Pinpoint the cell where the given text exists, returning its [X, Y] midpoint coordinate. 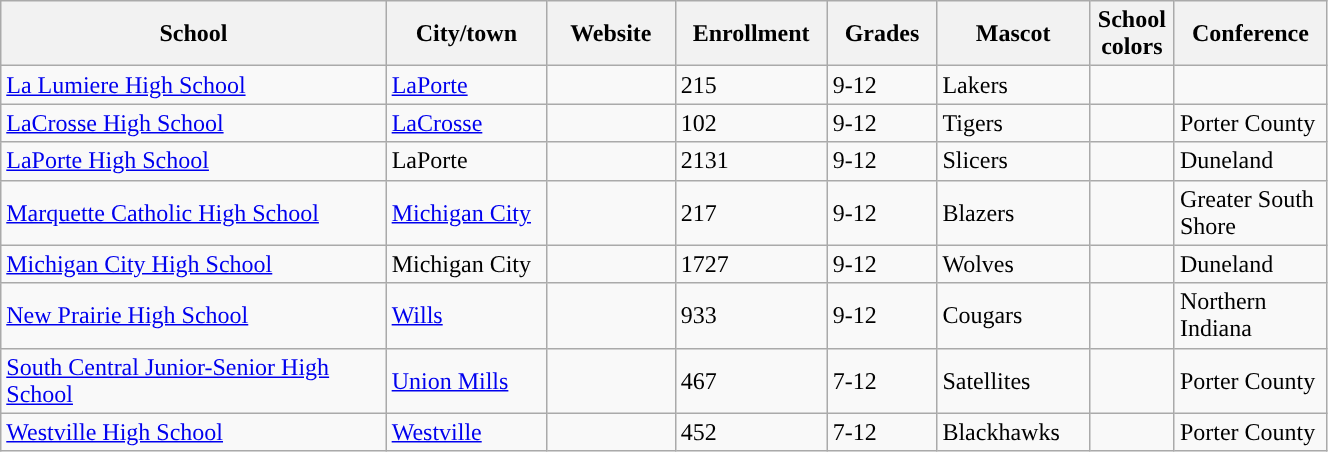
Lakers [1013, 85]
Michigan City High School [194, 264]
School colors [1132, 34]
Conference [1250, 34]
Westville [466, 432]
933 [751, 316]
Greater South Shore [1250, 212]
Blazers [1013, 212]
New Prairie High School [194, 316]
LaCrosse High School [194, 123]
217 [751, 212]
Enrollment [751, 34]
City/town [466, 34]
Westville High School [194, 432]
215 [751, 85]
2131 [751, 161]
Wolves [1013, 264]
Northern Indiana [1250, 316]
Website [611, 34]
Union Mills [466, 380]
467 [751, 380]
School [194, 34]
Wills [466, 316]
Marquette Catholic High School [194, 212]
Mascot [1013, 34]
Tigers [1013, 123]
LaPorte High School [194, 161]
102 [751, 123]
La Lumiere High School [194, 85]
Blackhawks [1013, 432]
1727 [751, 264]
Slicers [1013, 161]
Grades [882, 34]
Satellites [1013, 380]
South Central Junior-Senior High School [194, 380]
452 [751, 432]
Cougars [1013, 316]
LaCrosse [466, 123]
